From the cell containing the given text, extract its center point as [x, y] coordinate. 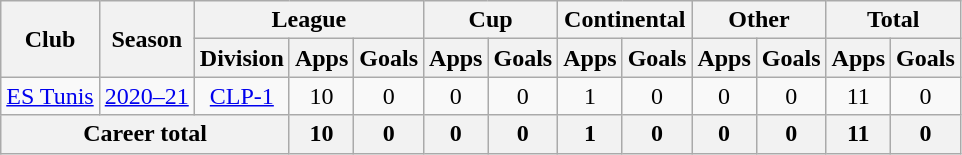
League [308, 20]
2020–21 [146, 96]
CLP-1 [242, 96]
ES Tunis [50, 96]
Cup [491, 20]
Season [146, 39]
Continental [625, 20]
Career total [146, 134]
Other [759, 20]
Total [893, 20]
Division [242, 58]
Club [50, 39]
